Find where the given text appears and provide that cell's center as [X, Y] coordinate. 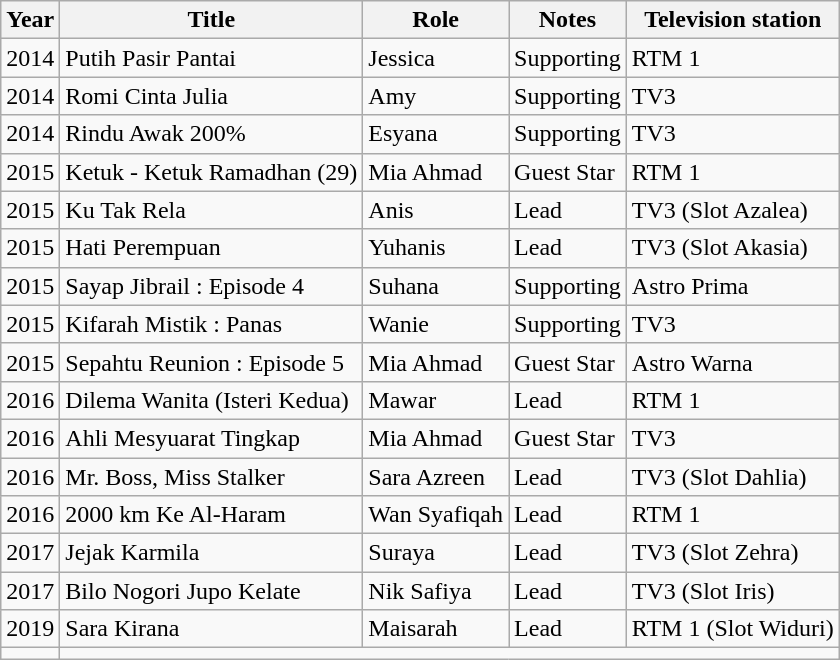
RTM 1 (Slot Widuri) [732, 629]
Suraya [436, 553]
Esyana [436, 134]
TV3 (Slot Iris) [732, 591]
Maisarah [436, 629]
Mr. Boss, Miss Stalker [212, 477]
TV3 (Slot Akasia) [732, 248]
Astro Warna [732, 362]
Year [30, 20]
Jejak Karmila [212, 553]
Notes [568, 20]
Amy [436, 96]
2019 [30, 629]
Suhana [436, 286]
Sayap Jibrail : Episode 4 [212, 286]
TV3 (Slot Zehra) [732, 553]
Sepahtu Reunion : Episode 5 [212, 362]
Wan Syafiqah [436, 515]
Anis [436, 210]
Romi Cinta Julia [212, 96]
Yuhanis [436, 248]
Sara Kirana [212, 629]
Nik Safiya [436, 591]
Wanie [436, 324]
Rindu Awak 200% [212, 134]
Mawar [436, 400]
Sara Azreen [436, 477]
Astro Prima [732, 286]
Jessica [436, 58]
Title [212, 20]
Hati Perempuan [212, 248]
Ketuk - Ketuk Ramadhan (29) [212, 172]
Putih Pasir Pantai [212, 58]
Bilo Nogori Jupo Kelate [212, 591]
TV3 (Slot Azalea) [732, 210]
2000 km Ke Al-Haram [212, 515]
TV3 (Slot Dahlia) [732, 477]
Role [436, 20]
Kifarah Mistik : Panas [212, 324]
Ku Tak Rela [212, 210]
Ahli Mesyuarat Tingkap [212, 438]
Television station [732, 20]
Dilema Wanita (Isteri Kedua) [212, 400]
